Pinpoint the cell where the given text exists, returning its [x, y] midpoint coordinate. 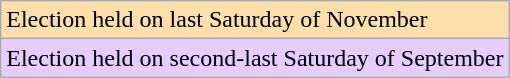
Election held on second-last Saturday of September [255, 58]
Election held on last Saturday of November [255, 20]
